Provide the [X, Y] coordinate of the cell's center where the given text is located.  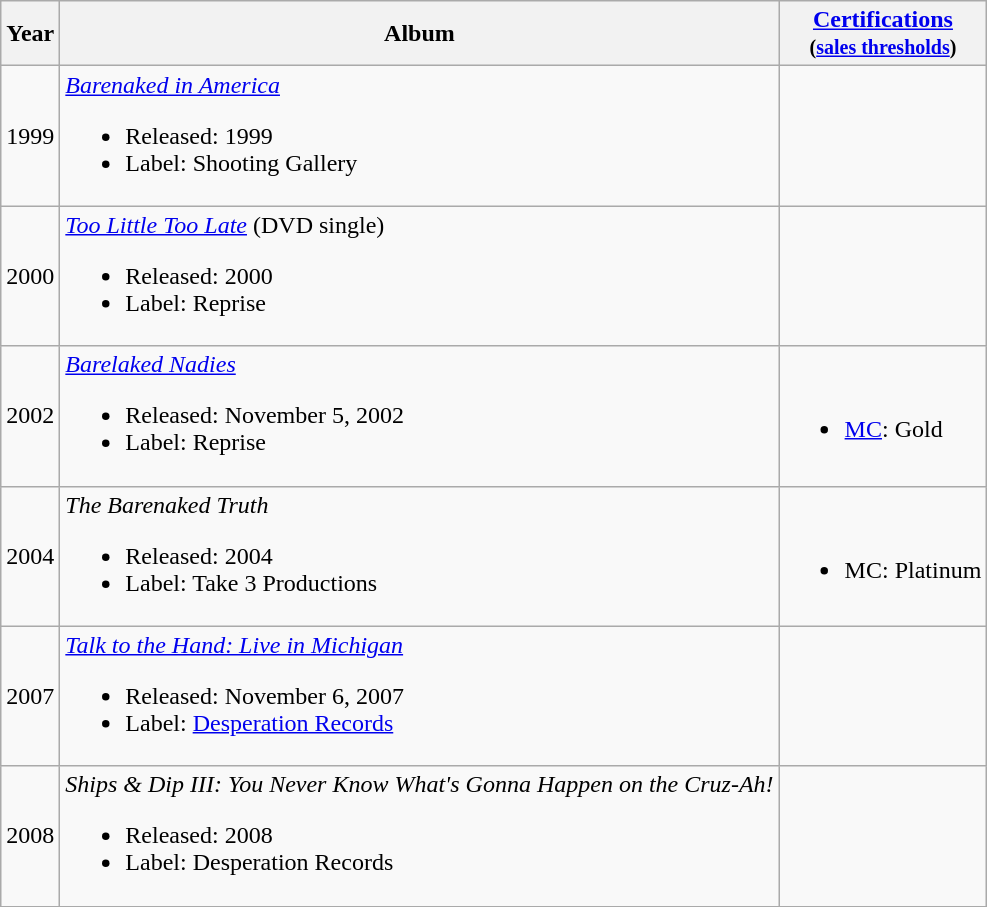
The Barenaked TruthReleased: 2004Label: Take 3 Productions [420, 556]
2004 [30, 556]
1999 [30, 136]
Barelaked NadiesReleased: November 5, 2002Label: Reprise [420, 416]
Barenaked in AmericaReleased: 1999Label: Shooting Gallery [420, 136]
Too Little Too Late (DVD single)Released: 2000Label: Reprise [420, 276]
Certifications(sales thresholds) [883, 34]
Album [420, 34]
Ships & Dip III: You Never Know What's Gonna Happen on the Cruz-Ah!Released: 2008Label: Desperation Records [420, 836]
2002 [30, 416]
MC: Gold [883, 416]
2008 [30, 836]
MC: Platinum [883, 556]
Talk to the Hand: Live in MichiganReleased: November 6, 2007Label: Desperation Records [420, 696]
2000 [30, 276]
Year [30, 34]
2007 [30, 696]
